Provide the (X, Y) coordinate of the cell's center where the given text is located.  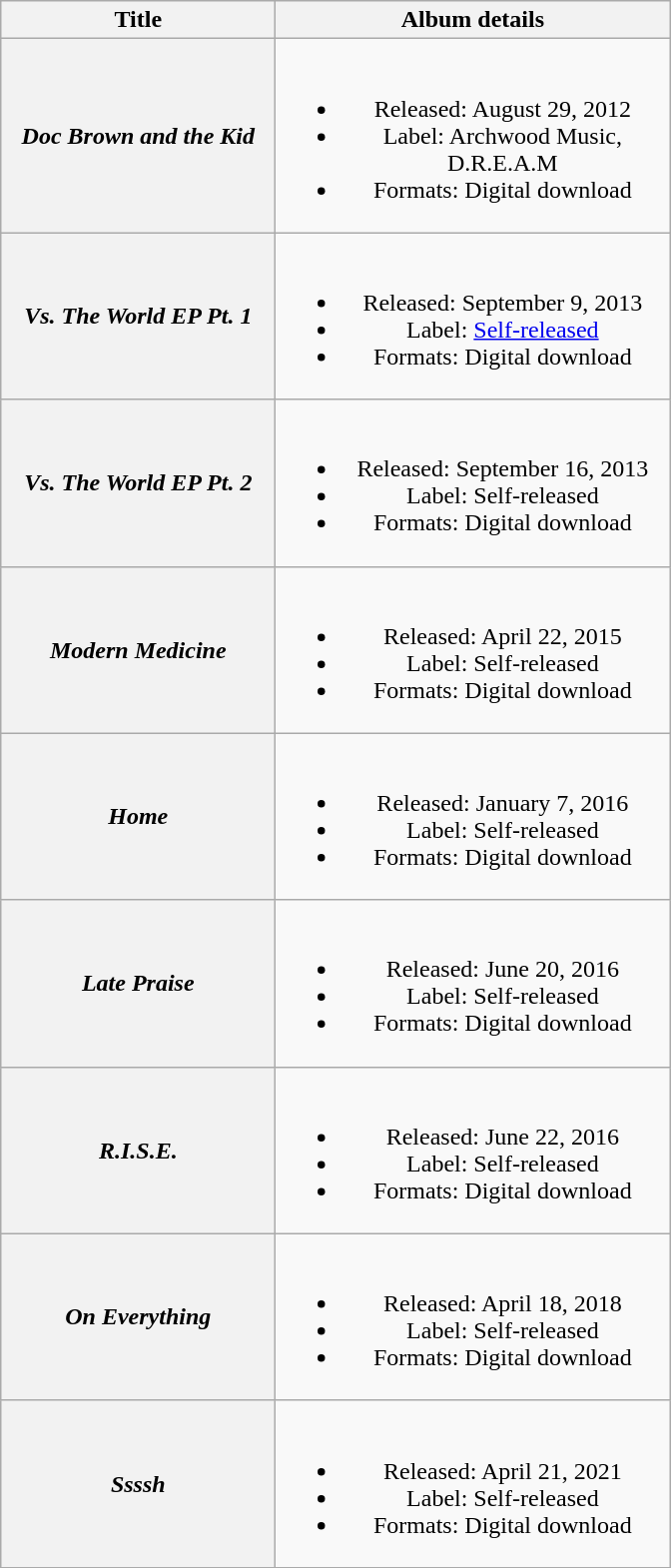
Released: September 9, 2013Label: Self-releasedFormats: Digital download (473, 316)
Released: April 22, 2015Label: Self-releasedFormats: Digital download (473, 649)
Modern Medicine (138, 649)
On Everything (138, 1316)
Released: April 18, 2018Label: Self-releasedFormats: Digital download (473, 1316)
Ssssh (138, 1484)
R.I.S.E. (138, 1151)
Released: August 29, 2012Label: Archwood Music, D.R.E.A.MFormats: Digital download (473, 136)
Doc Brown and the Kid (138, 136)
Released: June 22, 2016Label: Self-releasedFormats: Digital download (473, 1151)
Released: June 20, 2016Label: Self-releasedFormats: Digital download (473, 983)
Title (138, 20)
Released: January 7, 2016Label: Self-releasedFormats: Digital download (473, 817)
Late Praise (138, 983)
Home (138, 817)
Released: September 16, 2013Label: Self-releasedFormats: Digital download (473, 483)
Vs. The World EP Pt. 2 (138, 483)
Released: April 21, 2021Label: Self-releasedFormats: Digital download (473, 1484)
Vs. The World EP Pt. 1 (138, 316)
Album details (473, 20)
